From the cell containing the given text, extract its center point as (X, Y) coordinate. 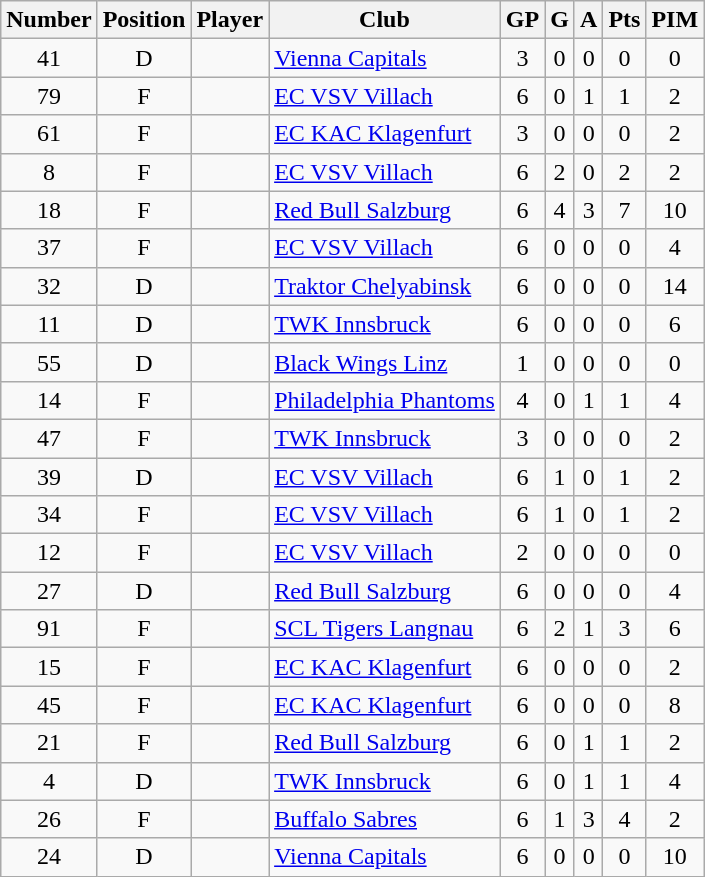
Black Wings Linz (385, 362)
SCL Tigers Langnau (385, 629)
41 (49, 58)
Buffalo Sabres (385, 819)
21 (49, 743)
45 (49, 705)
26 (49, 819)
15 (49, 667)
12 (49, 553)
A (588, 20)
32 (49, 286)
Number (49, 20)
G (560, 20)
24 (49, 857)
61 (49, 134)
GP (522, 20)
79 (49, 96)
Pts (624, 20)
39 (49, 477)
Player (230, 20)
7 (624, 210)
27 (49, 591)
91 (49, 629)
Position (144, 20)
Traktor Chelyabinsk (385, 286)
34 (49, 515)
37 (49, 248)
Philadelphia Phantoms (385, 400)
Club (385, 20)
18 (49, 210)
55 (49, 362)
11 (49, 324)
PIM (675, 20)
47 (49, 438)
